Identify which cell holds the provided text, then report its (x, y) central coordinate. 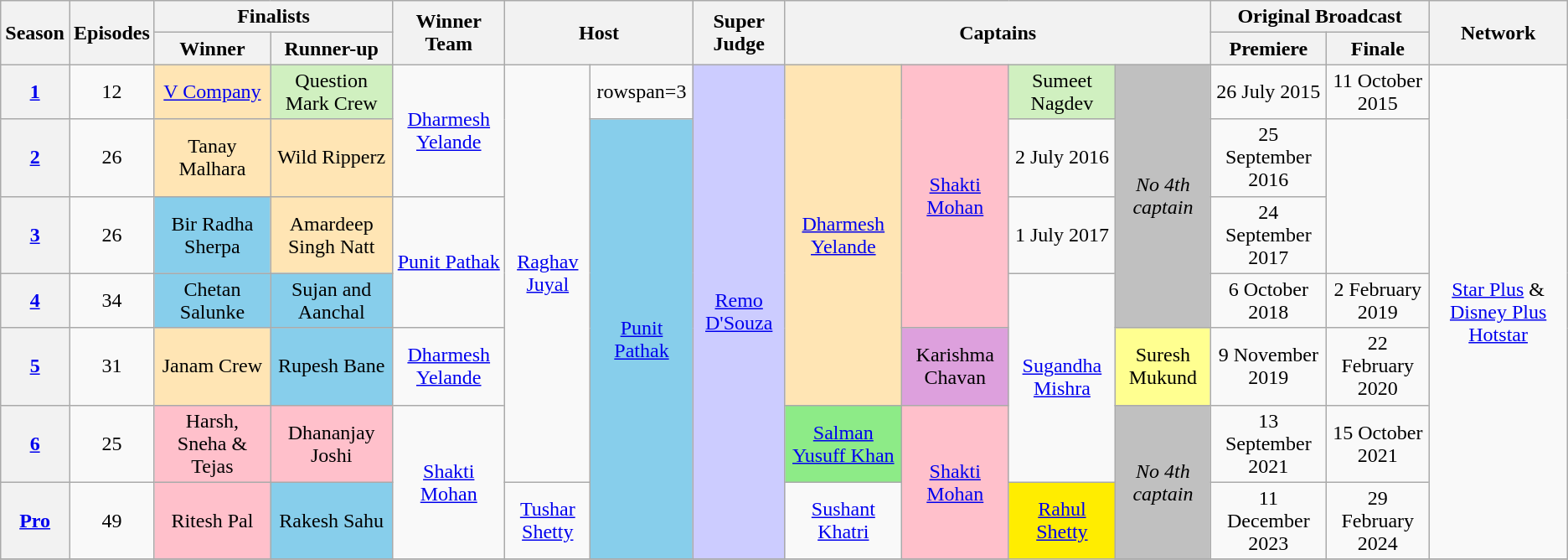
Chetan Salunke (212, 300)
rowspan=3 (642, 92)
6 (35, 443)
Question Mark Crew (332, 92)
Finale (1378, 49)
25 September 2016 (1268, 158)
Runner-up (332, 49)
Tanay Malhara (212, 158)
Winner (212, 49)
Original Broadcast (1320, 17)
Raghav Juyal (548, 273)
15 October 2021 (1378, 443)
31 (111, 366)
Wild Ripperz (332, 158)
Captains (998, 33)
49 (111, 521)
Karishma Chavan (955, 366)
Rupesh Bane (332, 366)
Tushar Shetty (548, 521)
Season (35, 33)
34 (111, 300)
11 October 2015 (1378, 92)
26 July 2015 (1268, 92)
5 (35, 366)
Star Plus & Disney Plus Hotstar (1498, 312)
Winner Team (449, 33)
4 (35, 300)
11 December 2023 (1268, 521)
Host (599, 33)
2 (35, 158)
Rakesh Sahu (332, 521)
3 (35, 235)
9 November 2019 (1268, 366)
Rahul Shetty (1062, 521)
Salman Yusuff Khan (843, 443)
Sushant Khatri (843, 521)
2 February 2019 (1378, 300)
V Company (212, 92)
Network (1498, 33)
1 July 2017 (1062, 235)
Ritesh Pal (212, 521)
22 February 2020 (1378, 366)
Bir Radha Sherpa (212, 235)
Amardeep Singh Natt (332, 235)
Pro (35, 521)
Sujan and Aanchal (332, 300)
Janam Crew (212, 366)
24 September 2017 (1268, 235)
Dhananjay Joshi (332, 443)
Premiere (1268, 49)
Episodes (111, 33)
12 (111, 92)
2 July 2016 (1062, 158)
1 (35, 92)
13 September 2021 (1268, 443)
Sugandha Mishra (1062, 377)
Suresh Mukund (1163, 366)
Remo D'Souza (739, 312)
6 October 2018 (1268, 300)
Sumeet Nagdev (1062, 92)
Harsh, Sneha & Tejas (212, 443)
Super Judge (739, 33)
29 February 2024 (1378, 521)
Finalists (273, 17)
25 (111, 443)
